Identify which cell holds the provided text, then report its [X, Y] central coordinate. 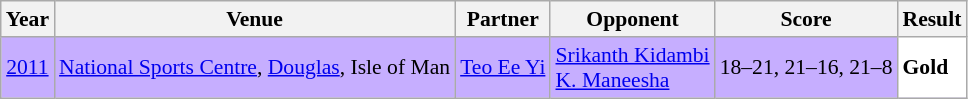
Partner [502, 19]
Result [932, 19]
Srikanth Kidambi K. Maneesha [632, 68]
Year [28, 19]
Teo Ee Yi [502, 68]
Opponent [632, 19]
Gold [932, 68]
2011 [28, 68]
National Sports Centre, Douglas, Isle of Man [254, 68]
Venue [254, 19]
18–21, 21–16, 21–8 [806, 68]
Score [806, 19]
